Detect which cell encompasses the target text, then output its [X, Y] center coordinate. 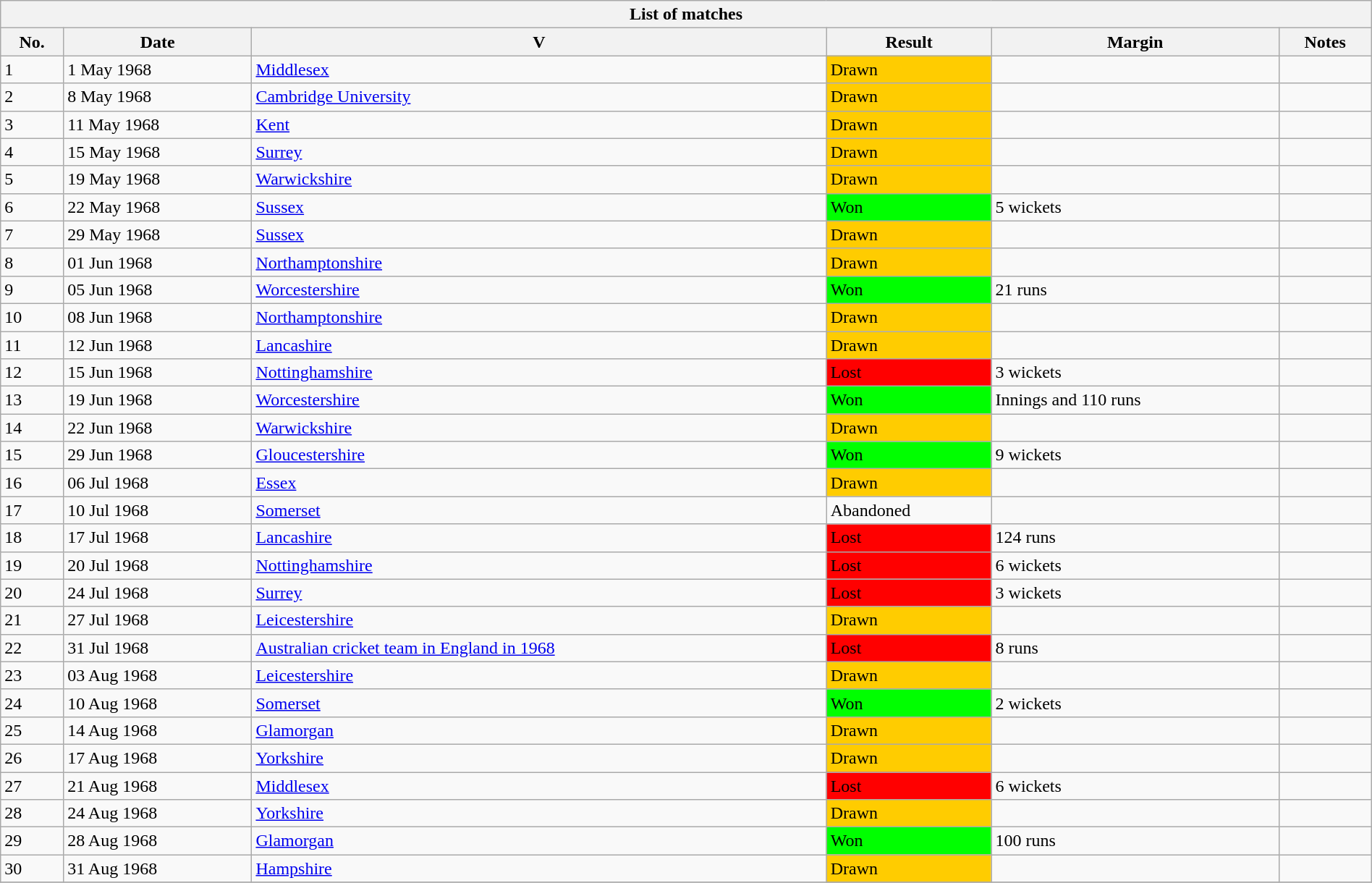
Essex [539, 483]
21 Aug 1968 [158, 785]
22 [32, 648]
Kent [539, 124]
24 Aug 1968 [158, 814]
12 Jun 1968 [158, 345]
23 [32, 675]
17 Aug 1968 [158, 758]
Australian cricket team in England in 1968 [539, 648]
11 May 1968 [158, 124]
01 Jun 1968 [158, 262]
124 runs [1135, 538]
5 wickets [1135, 207]
28 Aug 1968 [158, 841]
5 [32, 179]
08 Jun 1968 [158, 317]
8 [32, 262]
9 [32, 290]
24 [32, 703]
11 [32, 345]
06 Jul 1968 [158, 483]
Abandoned [909, 510]
27 Jul 1968 [158, 620]
10 [32, 317]
18 [32, 538]
05 Jun 1968 [158, 290]
3 [32, 124]
21 runs [1135, 290]
Gloucestershire [539, 455]
Date [158, 42]
24 Jul 1968 [158, 593]
28 [32, 814]
17 Jul 1968 [158, 538]
1 [32, 69]
30 [32, 869]
29 [32, 841]
22 May 1968 [158, 207]
6 [32, 207]
2 [32, 97]
15 [32, 455]
Hampshire [539, 869]
8 May 1968 [158, 97]
4 [32, 152]
14 Aug 1968 [158, 730]
7 [32, 235]
19 Jun 1968 [158, 400]
31 Aug 1968 [158, 869]
Cambridge University [539, 97]
29 May 1968 [158, 235]
15 Jun 1968 [158, 373]
19 May 1968 [158, 179]
27 [32, 785]
Result [909, 42]
25 [32, 730]
12 [32, 373]
Notes [1325, 42]
Margin [1135, 42]
List of matches [686, 14]
19 [32, 565]
26 [32, 758]
2 wickets [1135, 703]
100 runs [1135, 841]
17 [32, 510]
29 Jun 1968 [158, 455]
10 Aug 1968 [158, 703]
Innings and 110 runs [1135, 400]
16 [32, 483]
8 runs [1135, 648]
20 Jul 1968 [158, 565]
31 Jul 1968 [158, 648]
10 Jul 1968 [158, 510]
V [539, 42]
9 wickets [1135, 455]
22 Jun 1968 [158, 428]
14 [32, 428]
03 Aug 1968 [158, 675]
1 May 1968 [158, 69]
20 [32, 593]
No. [32, 42]
21 [32, 620]
13 [32, 400]
15 May 1968 [158, 152]
